Provide the (x, y) coordinate of the cell's center where the given text is located.  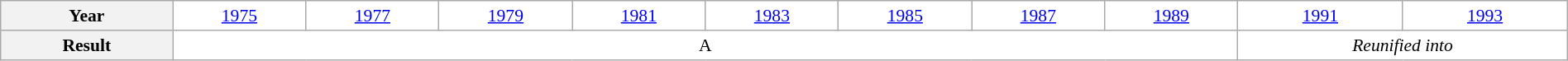
1989 (1171, 16)
1985 (905, 16)
Result (87, 45)
1979 (506, 16)
Year (87, 16)
1977 (372, 16)
1983 (772, 16)
A (705, 45)
1981 (638, 16)
1993 (1485, 16)
1987 (1039, 16)
1975 (240, 16)
1991 (1320, 16)
Reunified into (1403, 45)
